Detect which cell encompasses the target text, then output its (X, Y) center coordinate. 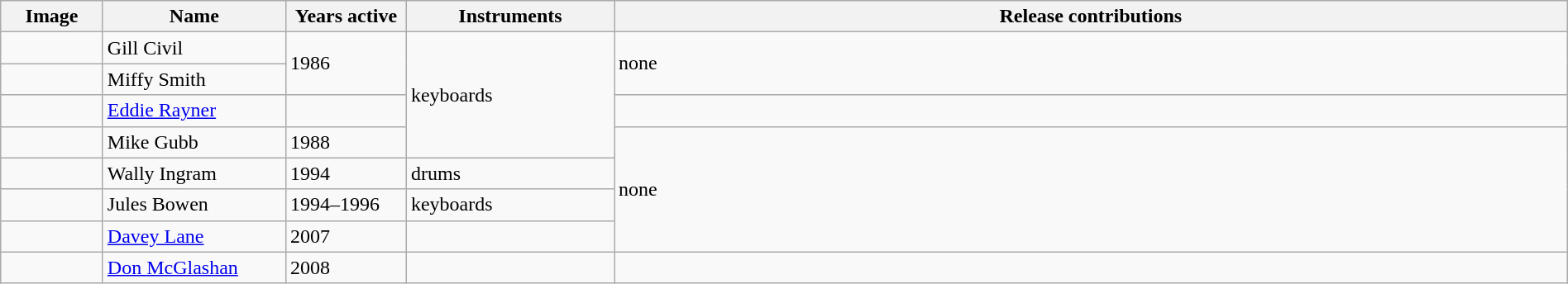
Instruments (509, 17)
Mike Gubb (194, 142)
Release contributions (1090, 17)
1988 (346, 142)
drums (509, 173)
Years active (346, 17)
Miffy Smith (194, 79)
Wally Ingram (194, 173)
2007 (346, 236)
1994 (346, 173)
Eddie Rayner (194, 111)
2008 (346, 267)
1986 (346, 64)
Gill Civil (194, 48)
Name (194, 17)
Jules Bowen (194, 205)
Davey Lane (194, 236)
Don McGlashan (194, 267)
1994–1996 (346, 205)
Image (52, 17)
